Search for the cell housing the specified text and yield its (x, y) center coordinate. 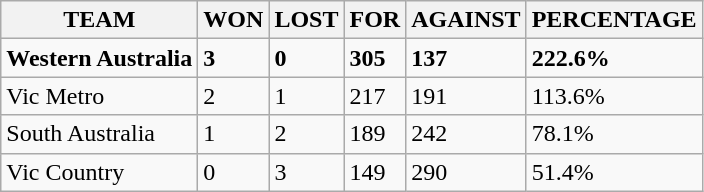
137 (466, 58)
113.6% (614, 96)
217 (375, 96)
Vic Metro (100, 96)
242 (466, 134)
WON (234, 20)
189 (375, 134)
Western Australia (100, 58)
PERCENTAGE (614, 20)
222.6% (614, 58)
LOST (306, 20)
78.1% (614, 134)
TEAM (100, 20)
51.4% (614, 172)
290 (466, 172)
305 (375, 58)
FOR (375, 20)
AGAINST (466, 20)
149 (375, 172)
Vic Country (100, 172)
191 (466, 96)
South Australia (100, 134)
